Scan for the cell matching the given text and deliver its (x, y) coordinate at center. 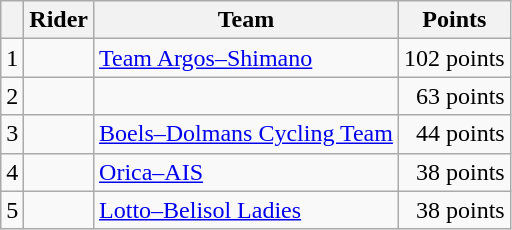
Rider (59, 20)
1 (12, 58)
5 (12, 210)
4 (12, 172)
3 (12, 134)
2 (12, 96)
63 points (454, 96)
Lotto–Belisol Ladies (246, 210)
44 points (454, 134)
Boels–Dolmans Cycling Team (246, 134)
Team Argos–Shimano (246, 58)
Points (454, 20)
Orica–AIS (246, 172)
102 points (454, 58)
Team (246, 20)
